From the cell containing the given text, extract its center point as (x, y) coordinate. 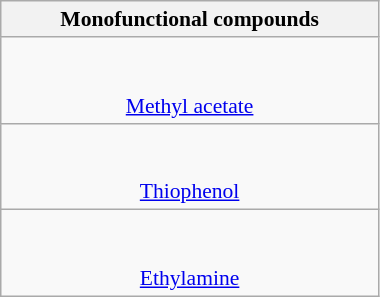
Thiophenol (190, 166)
Ethylamine (190, 254)
Methyl acetate (190, 80)
Monofunctional compounds (190, 19)
